From the cell containing the given text, extract its center point as (x, y) coordinate. 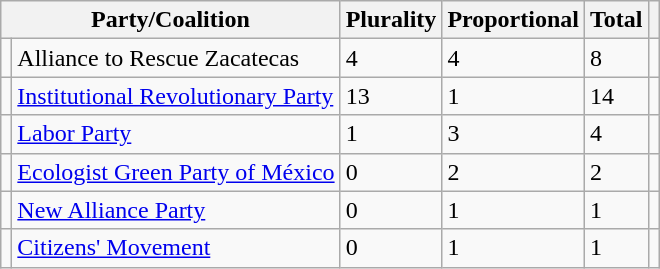
Alliance to Rescue Zacatecas (176, 58)
14 (616, 96)
Institutional Revolutionary Party (176, 96)
Plurality (391, 20)
Ecologist Green Party of México (176, 172)
Labor Party (176, 134)
Total (616, 20)
8 (616, 58)
Citizens' Movement (176, 248)
New Alliance Party (176, 210)
13 (391, 96)
Proportional (514, 20)
Party/Coalition (170, 20)
3 (514, 134)
